Extract the (X, Y) coordinate from the center of the cell holding the provided text.  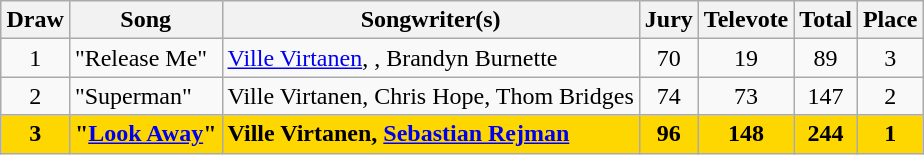
Jury (668, 20)
89 (826, 58)
"Look Away" (146, 134)
Song (146, 20)
Place (890, 20)
19 (746, 58)
148 (746, 134)
Ville Virtanen, , Brandyn Burnette (430, 58)
Total (826, 20)
Ville Virtanen, Sebastian Rejman (430, 134)
"Release Me" (146, 58)
96 (668, 134)
Songwriter(s) (430, 20)
Ville Virtanen, Chris Hope, Thom Bridges (430, 96)
Draw (35, 20)
70 (668, 58)
147 (826, 96)
"Superman" (146, 96)
244 (826, 134)
Televote (746, 20)
73 (746, 96)
74 (668, 96)
